Find where the given text appears and provide that cell's center as [X, Y] coordinate. 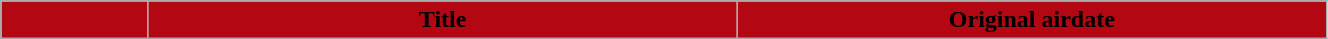
Title [442, 20]
Original airdate [1032, 20]
